Return the [X, Y] coordinate for the center point of the cell that contains the specified text.  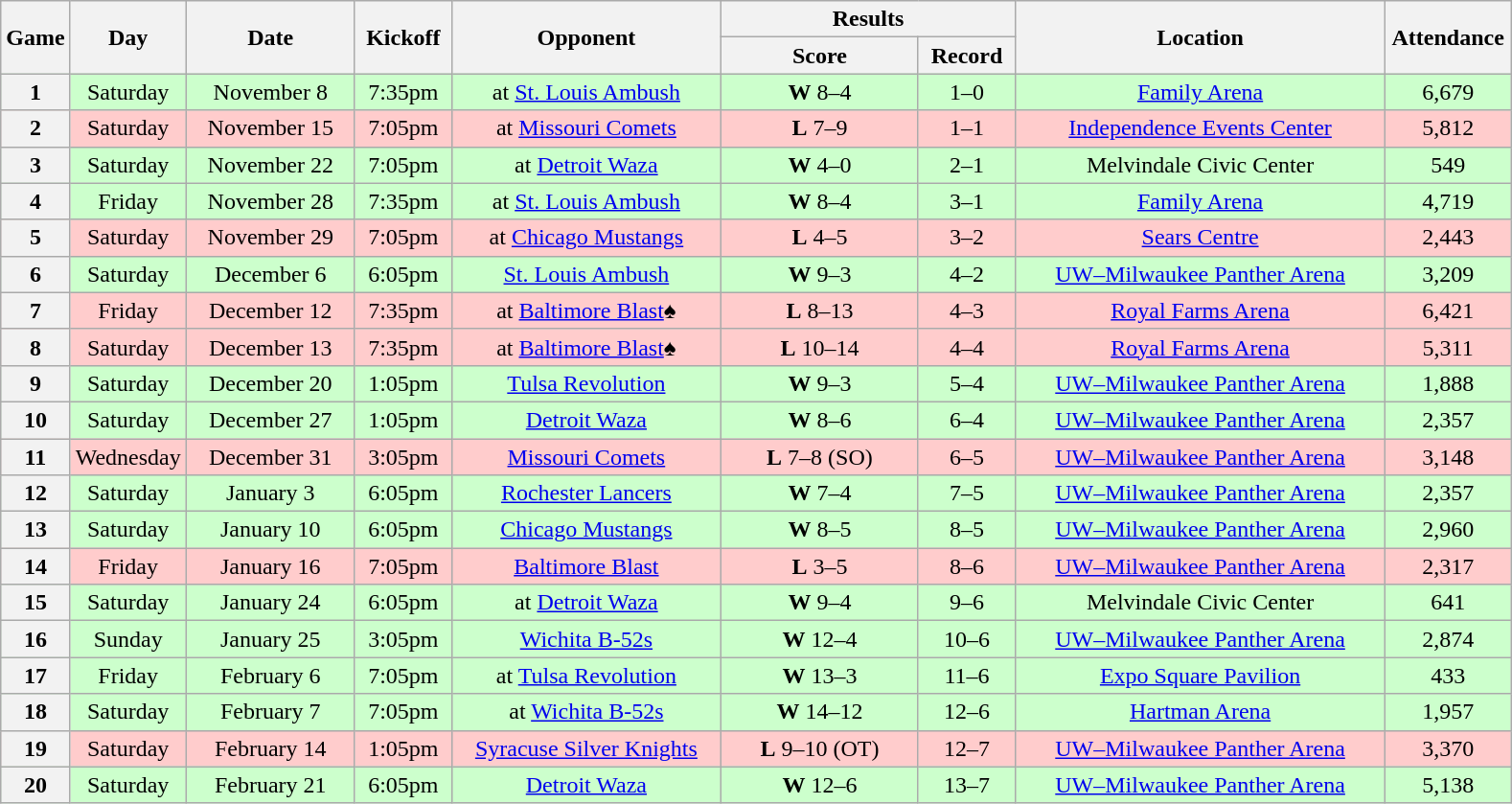
Baltimore Blast [586, 566]
5 [35, 238]
at Tulsa Revolution [586, 676]
9–6 [966, 603]
at Missouri Comets [586, 128]
St. Louis Ambush [586, 274]
January 16 [270, 566]
L 3–5 [819, 566]
February 21 [270, 785]
Missouri Comets [586, 457]
L 9–10 (OT) [819, 748]
Expo Square Pavilion [1201, 676]
8 [35, 347]
17 [35, 676]
W 9–4 [819, 603]
433 [1449, 676]
January 24 [270, 603]
L 7–8 (SO) [819, 457]
1–0 [966, 92]
4 [35, 201]
15 [35, 603]
2 [35, 128]
Day [128, 37]
L 7–9 [819, 128]
Game [35, 37]
14 [35, 566]
20 [35, 785]
2,443 [1449, 238]
Wednesday [128, 457]
4–4 [966, 347]
W 12–6 [819, 785]
2,960 [1449, 530]
L 4–5 [819, 238]
8–6 [966, 566]
at Wichita B-52s [586, 712]
Date [270, 37]
19 [35, 748]
W 7–4 [819, 494]
W 4–0 [819, 165]
Hartman Arena [1201, 712]
W 8–5 [819, 530]
10–6 [966, 639]
1–1 [966, 128]
December 6 [270, 274]
Syracuse Silver Knights [586, 748]
Tulsa Revolution [586, 383]
18 [35, 712]
W 14–12 [819, 712]
3 [35, 165]
11 [35, 457]
February 6 [270, 676]
W 13–3 [819, 676]
L 10–14 [819, 347]
3,370 [1449, 748]
Attendance [1449, 37]
W 8–6 [819, 420]
1,888 [1449, 383]
11–6 [966, 676]
6 [35, 274]
7–5 [966, 494]
4,719 [1449, 201]
November 29 [270, 238]
5,138 [1449, 785]
6,421 [1449, 310]
Rochester Lancers [586, 494]
3,209 [1449, 274]
January 25 [270, 639]
13 [35, 530]
4–3 [966, 310]
December 20 [270, 383]
3,148 [1449, 457]
549 [1449, 165]
6–5 [966, 457]
10 [35, 420]
3–1 [966, 201]
Sears Centre [1201, 238]
12–6 [966, 712]
December 27 [270, 420]
Kickoff [402, 37]
Location [1201, 37]
2,317 [1449, 566]
Score [819, 56]
February 14 [270, 748]
Opponent [586, 37]
at Chicago Mustangs [586, 238]
November 15 [270, 128]
3–2 [966, 238]
Wichita B-52s [586, 639]
5,311 [1449, 347]
December 13 [270, 347]
5,812 [1449, 128]
7 [35, 310]
November 8 [270, 92]
5–4 [966, 383]
16 [35, 639]
Sunday [128, 639]
Results [868, 19]
November 22 [270, 165]
December 31 [270, 457]
4–2 [966, 274]
January 3 [270, 494]
Record [966, 56]
6,679 [1449, 92]
6–4 [966, 420]
12–7 [966, 748]
13–7 [966, 785]
1,957 [1449, 712]
February 7 [270, 712]
Independence Events Center [1201, 128]
November 28 [270, 201]
641 [1449, 603]
12 [35, 494]
8–5 [966, 530]
W 12–4 [819, 639]
2,874 [1449, 639]
2–1 [966, 165]
L 8–13 [819, 310]
1 [35, 92]
January 10 [270, 530]
December 12 [270, 310]
9 [35, 383]
Chicago Mustangs [586, 530]
